Extract the [X, Y] coordinate from the center of the cell holding the provided text.  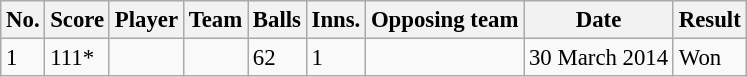
30 March 2014 [599, 58]
Result [710, 20]
Opposing team [445, 20]
111* [78, 58]
Date [599, 20]
No. [23, 20]
Score [78, 20]
Player [146, 20]
Inns. [336, 20]
Won [710, 58]
62 [278, 58]
Team [215, 20]
Balls [278, 20]
